Capture the cell that displays the provided text and extract its [X, Y] central coordinate. 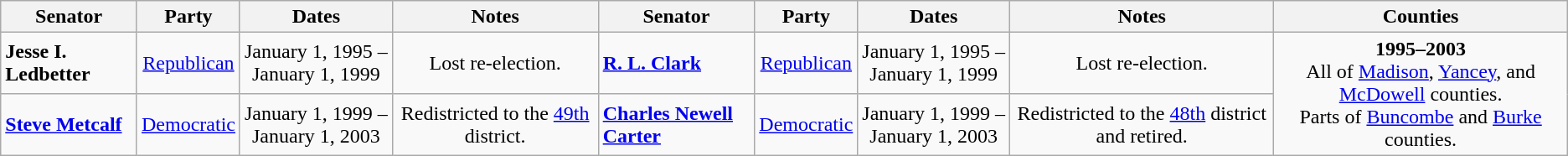
Jesse I. Ledbetter [69, 64]
R. L. Clark [677, 64]
Counties [1421, 17]
Redistricted to the 49th district. [495, 124]
Charles Newell Carter [677, 124]
1995–2003 All of Madison, Yancey, and McDowell counties. Parts of Buncombe and Burke counties. [1421, 94]
Redistricted to the 48th district and retired. [1142, 124]
Steve Metcalf [69, 124]
